Find where the given text appears and provide that cell's center as (X, Y) coordinate. 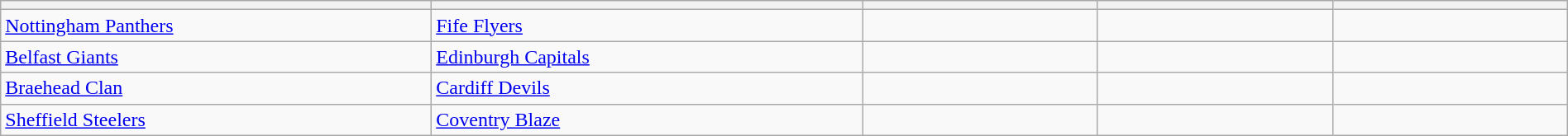
Fife Flyers (647, 26)
Nottingham Panthers (217, 26)
Sheffield Steelers (217, 120)
Cardiff Devils (647, 88)
Edinburgh Capitals (647, 57)
Braehead Clan (217, 88)
Coventry Blaze (647, 120)
Belfast Giants (217, 57)
